Extract the (x, y) coordinate from the center of the cell holding the provided text.  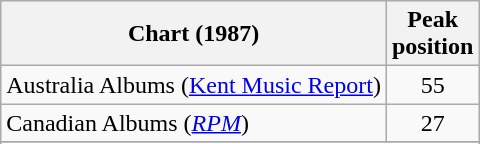
Australia Albums (Kent Music Report) (194, 85)
Chart (1987) (194, 34)
27 (432, 123)
55 (432, 85)
Canadian Albums (RPM) (194, 123)
Peakposition (432, 34)
